Pinpoint the cell where the given text exists, returning its [X, Y] midpoint coordinate. 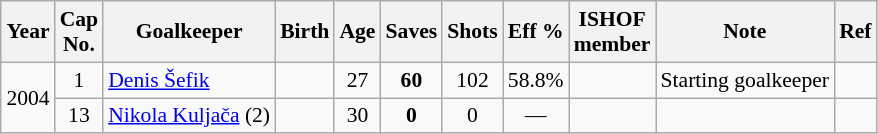
Ref [855, 32]
58.8% [536, 80]
60 [412, 80]
Goalkeeper [189, 32]
Nikola Kuljača (2) [189, 116]
— [536, 116]
CapNo. [80, 32]
102 [472, 80]
Birth [304, 32]
Note [746, 32]
Starting goalkeeper [746, 80]
ISHOFmember [612, 32]
Year [28, 32]
Denis Šefik [189, 80]
Age [357, 32]
1 [80, 80]
13 [80, 116]
Eff % [536, 32]
2004 [28, 98]
30 [357, 116]
Shots [472, 32]
Saves [412, 32]
27 [357, 80]
